Output the [X, Y] coordinate of the center of the cell containing the given text.  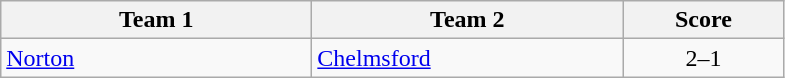
Norton [156, 58]
Team 2 [468, 20]
Score [704, 20]
Team 1 [156, 20]
2–1 [704, 58]
Chelmsford [468, 58]
